Determine the [X, Y] coordinate at the center of the cell enclosing the given text.  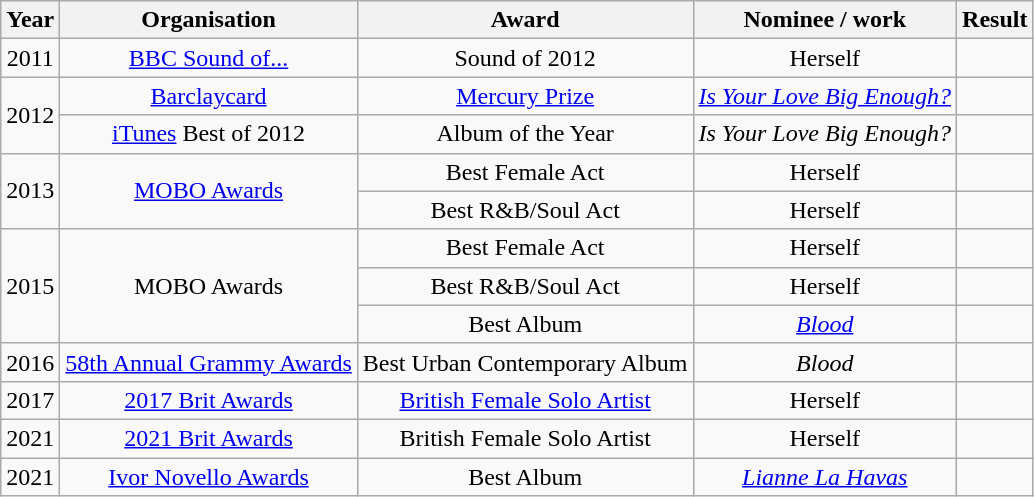
iTunes Best of 2012 [208, 134]
Sound of 2012 [525, 58]
Year [30, 20]
2017 [30, 400]
Award [525, 20]
2013 [30, 191]
2016 [30, 362]
Lianne La Havas [825, 477]
Ivor Novello Awards [208, 477]
2017 Brit Awards [208, 400]
Nominee / work [825, 20]
Mercury Prize [525, 96]
Barclaycard [208, 96]
Album of the Year [525, 134]
Organisation [208, 20]
2015 [30, 286]
2011 [30, 58]
2021 Brit Awards [208, 438]
BBC Sound of... [208, 58]
Best Urban Contemporary Album [525, 362]
2012 [30, 115]
Result [995, 20]
58th Annual Grammy Awards [208, 362]
